Search for the cell housing the specified text and yield its [x, y] center coordinate. 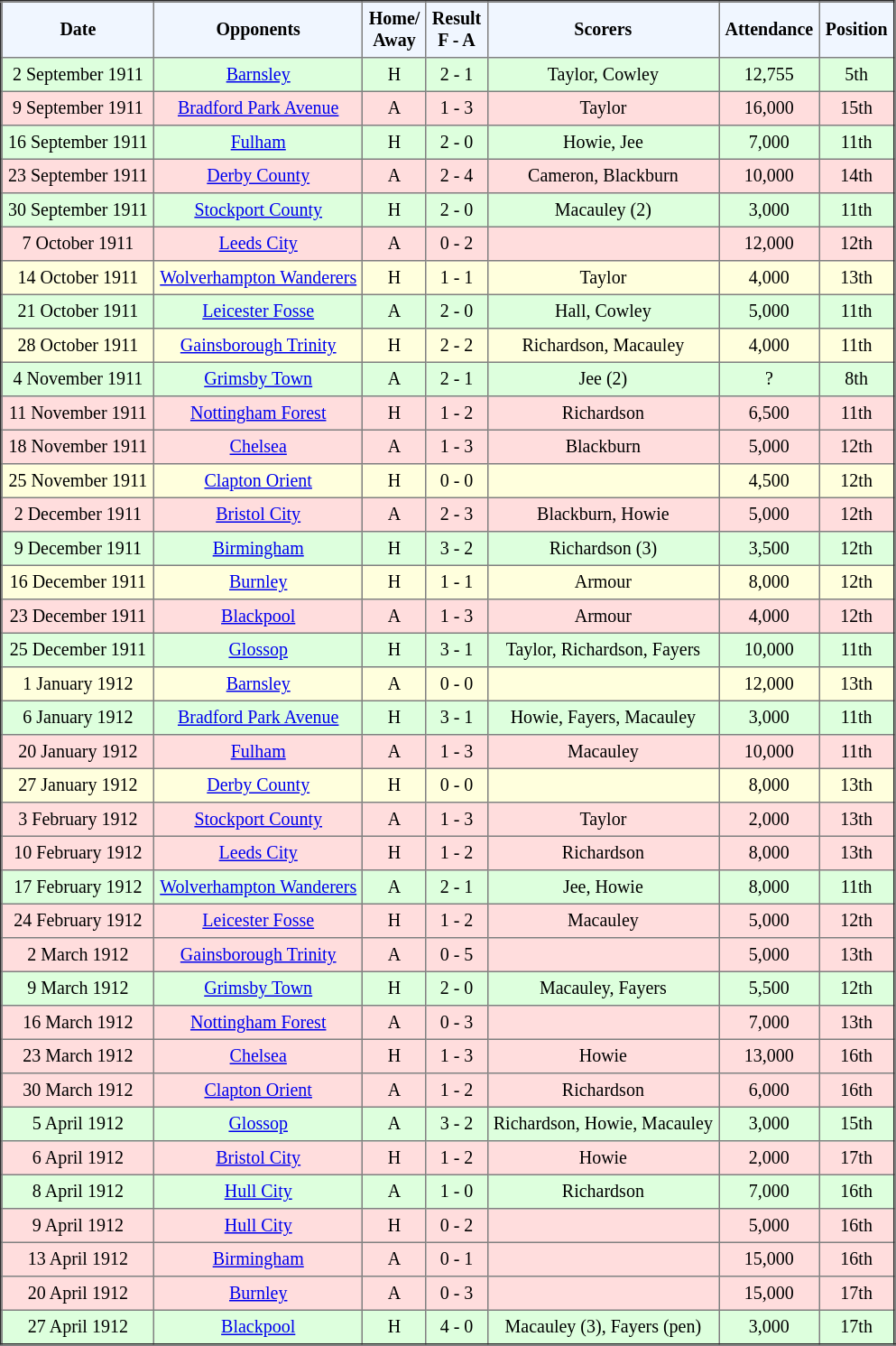
30 March 1912 [78, 1091]
Macauley (2) [603, 210]
30 September 1911 [78, 210]
7 October 1911 [78, 244]
Jee, Howie [603, 887]
Blackburn, Howie [603, 515]
28 October 1911 [78, 346]
2 - 4 [457, 176]
Taylor, Richardson, Fayers [603, 650]
Scorers [603, 30]
20 January 1912 [78, 752]
Richardson, Macauley [603, 346]
1 January 1912 [78, 684]
Jee (2) [603, 379]
9 December 1911 [78, 549]
Hall, Cowley [603, 311]
5 April 1912 [78, 1124]
0 - 1 [457, 1259]
Position [857, 30]
Macauley, Fayers [603, 989]
4 - 0 [457, 1327]
2 September 1911 [78, 75]
3 February 1912 [78, 820]
14th [857, 176]
Opponents [258, 30]
16 December 1911 [78, 582]
9 September 1911 [78, 108]
18 November 1911 [78, 447]
Howie, Jee [603, 143]
Richardson (3) [603, 549]
6,500 [769, 413]
6,000 [769, 1091]
5th [857, 75]
23 March 1912 [78, 1056]
16 September 1911 [78, 143]
23 September 1911 [78, 176]
25 December 1911 [78, 650]
10 February 1912 [78, 853]
13 April 1912 [78, 1259]
Howie, Fayers, Macauley [603, 718]
21 October 1911 [78, 311]
Attendance [769, 30]
9 April 1912 [78, 1226]
Blackburn [603, 447]
12,755 [769, 75]
8th [857, 379]
6 January 1912 [78, 718]
20 April 1912 [78, 1294]
2 March 1912 [78, 955]
13,000 [769, 1056]
2 December 1911 [78, 515]
0 - 5 [457, 955]
23 December 1911 [78, 617]
4,500 [769, 481]
27 April 1912 [78, 1327]
27 January 1912 [78, 785]
? [769, 379]
14 October 1911 [78, 278]
Cameron, Blackburn [603, 176]
6 April 1912 [78, 1158]
2 - 3 [457, 515]
24 February 1912 [78, 921]
ResultF - A [457, 30]
16,000 [769, 108]
17 February 1912 [78, 887]
16 March 1912 [78, 1023]
9 March 1912 [78, 989]
Macauley (3), Fayers (pen) [603, 1327]
Richardson, Howie, Macauley [603, 1124]
11 November 1911 [78, 413]
5,500 [769, 989]
2 - 2 [457, 346]
Home/Away [394, 30]
4 November 1911 [78, 379]
8 April 1912 [78, 1192]
1 - 0 [457, 1192]
Taylor, Cowley [603, 75]
3,500 [769, 549]
25 November 1911 [78, 481]
Date [78, 30]
